Provide the (x, y) coordinate of the cell's center where the given text is located.  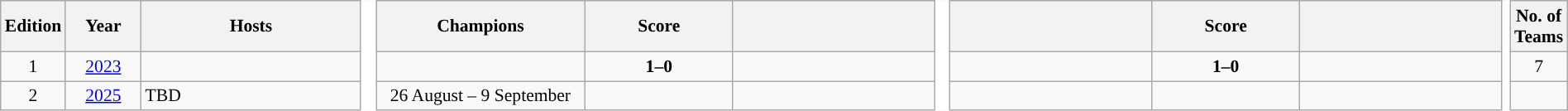
Edition (33, 27)
TBD (251, 96)
No. of Teams (1538, 27)
2025 (103, 96)
7 (1538, 66)
1 (33, 66)
Year (103, 27)
26 August – 9 September (481, 96)
2 (33, 96)
Hosts (251, 27)
Champions (481, 27)
2023 (103, 66)
